For the text-containing cell, return its midpoint in (x, y) coordinate format. 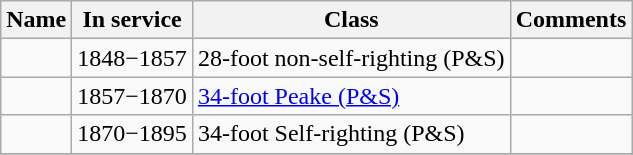
34-foot Self-righting (P&S) (351, 134)
Comments (571, 20)
In service (132, 20)
1857−1870 (132, 96)
Class (351, 20)
1848−1857 (132, 58)
1870−1895 (132, 134)
28-foot non-self-righting (P&S) (351, 58)
34-foot Peake (P&S) (351, 96)
Name (36, 20)
